Capture the cell that displays the provided text and extract its [X, Y] central coordinate. 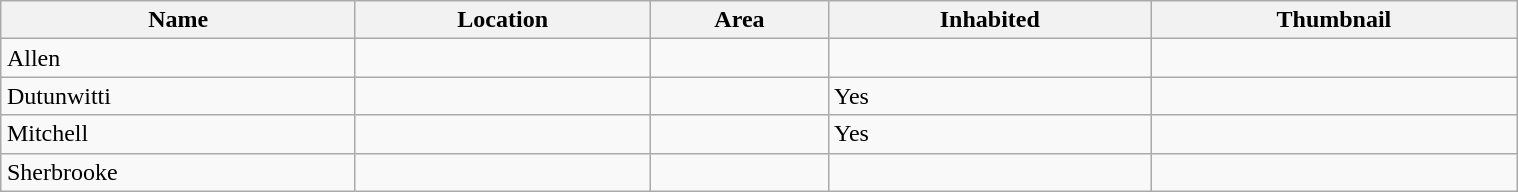
Allen [178, 58]
Mitchell [178, 134]
Dutunwitti [178, 96]
Location [503, 20]
Thumbnail [1334, 20]
Area [739, 20]
Name [178, 20]
Inhabited [990, 20]
Sherbrooke [178, 172]
